Capture the cell that displays the provided text and extract its [X, Y] central coordinate. 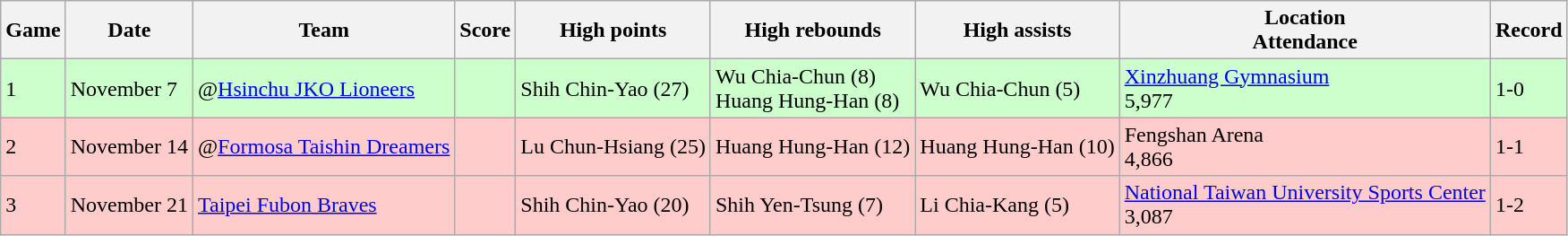
High assists [1017, 31]
Xinzhuang Gymnasium5,977 [1305, 88]
1-2 [1529, 205]
Wu Chia-Chun (8)Huang Hung-Han (8) [812, 88]
Huang Hung-Han (10) [1017, 147]
1-1 [1529, 147]
Shih Yen-Tsung (7) [812, 205]
Shih Chin-Yao (20) [613, 205]
Taipei Fubon Braves [323, 205]
Team [323, 31]
Date [129, 31]
National Taiwan University Sports Center3,087 [1305, 205]
Record [1529, 31]
Lu Chun-Hsiang (25) [613, 147]
Shih Chin-Yao (27) [613, 88]
Score [485, 31]
High rebounds [812, 31]
Huang Hung-Han (12) [812, 147]
November 14 [129, 147]
@Hsinchu JKO Lioneers [323, 88]
Game [33, 31]
Fengshan Arena4,866 [1305, 147]
Wu Chia-Chun (5) [1017, 88]
2 [33, 147]
1-0 [1529, 88]
1 [33, 88]
Li Chia-Kang (5) [1017, 205]
November 7 [129, 88]
High points [613, 31]
November 21 [129, 205]
@Formosa Taishin Dreamers [323, 147]
LocationAttendance [1305, 31]
3 [33, 205]
